Provide the [x, y] coordinate of the cell's center where the given text is located.  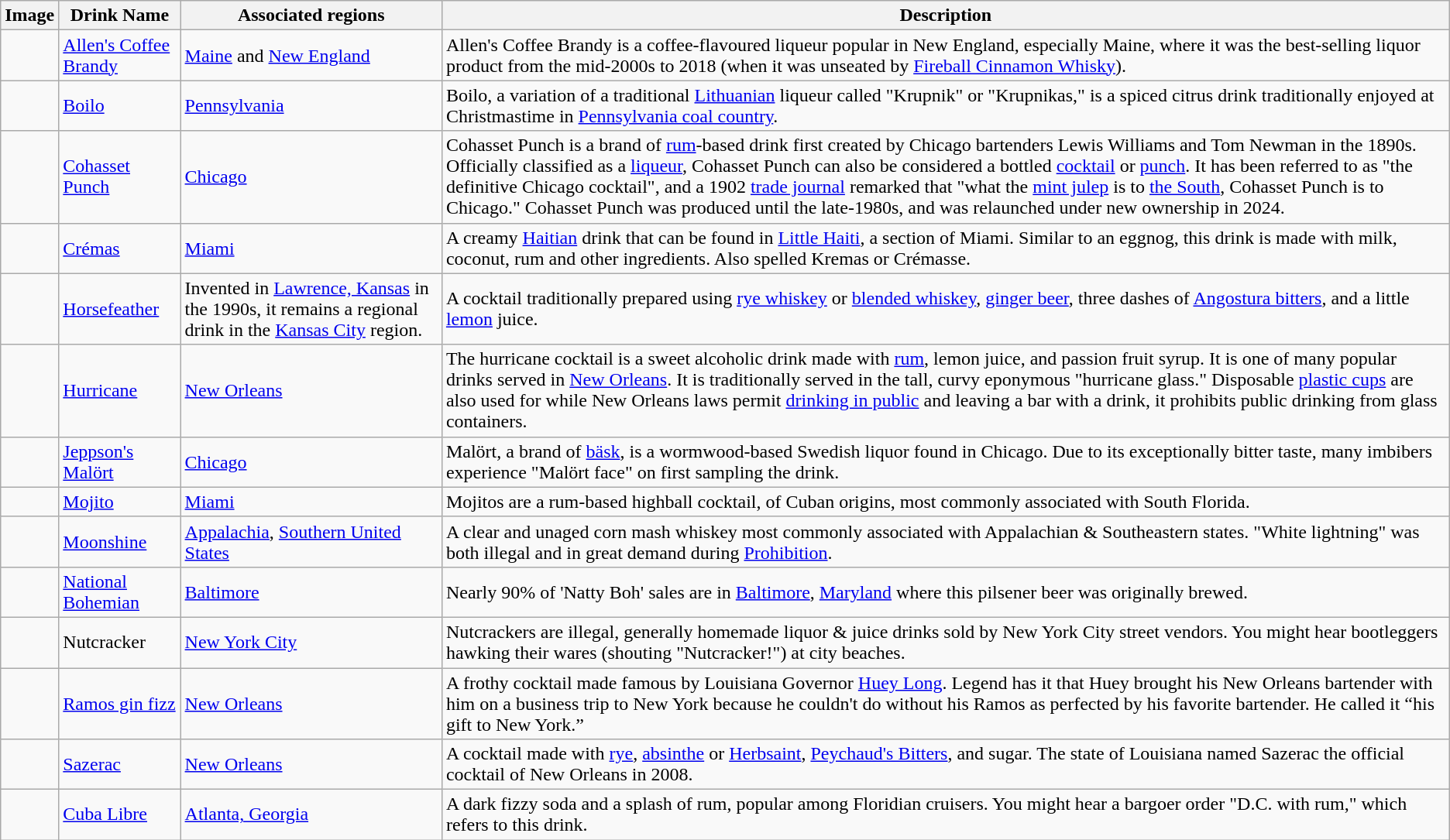
Invented in Lawrence, Kansas in the 1990s, it remains a regional drink in the Kansas City region. [311, 309]
Allen's Coffee Brandy [119, 56]
National Bohemian [119, 591]
Maine and New England [311, 56]
Nutcracker [119, 643]
Cohasset Punch [119, 177]
Horsefeather [119, 309]
Nearly 90% of 'Natty Boh' sales are in Baltimore, Maryland where this pilsener beer was originally brewed. [945, 591]
Description [945, 15]
Image [29, 15]
Baltimore [311, 591]
Jeppson's Malört [119, 461]
Pennsylvania [311, 105]
Mojitos are a rum-based highball cocktail, of Cuban origins, most commonly associated with South Florida. [945, 502]
Ramos gin fizz [119, 703]
A cocktail traditionally prepared using rye whiskey or blended whiskey, ginger beer, three dashes of Angostura bitters, and a little lemon juice. [945, 309]
Associated regions [311, 15]
Drink Name [119, 15]
Appalachia, Southern United States [311, 542]
A dark fizzy soda and a splash of rum, popular among Floridian cruisers. You might hear a bargoer order "D.C. with rum," which refers to this drink. [945, 814]
Crémas [119, 248]
Moonshine [119, 542]
Boilo [119, 105]
Mojito [119, 502]
Sazerac [119, 765]
Cuba Libre [119, 814]
Hurricane [119, 390]
New York City [311, 643]
Atlanta, Georgia [311, 814]
